Return [X, Y] of the center of cell containing provided text 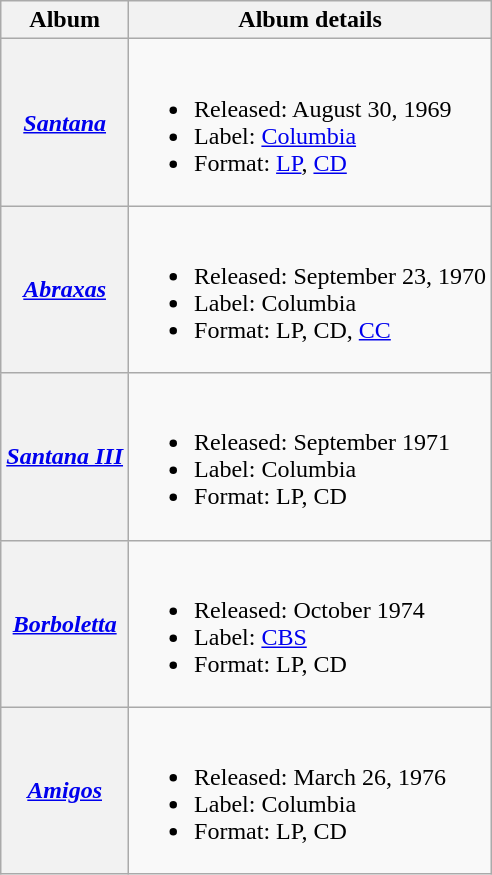
Borboletta [65, 624]
Album details [310, 20]
Album [65, 20]
Released: October 1974Label: CBSFormat: LP, CD [310, 624]
Released: August 30, 1969Label: ColumbiaFormat: LP, CD [310, 122]
Santana [65, 122]
Released: September 1971Label: ColumbiaFormat: LP, CD [310, 456]
Released: September 23, 1970Label: ColumbiaFormat: LP, CD, CC [310, 290]
Abraxas [65, 290]
Released: March 26, 1976Label: ColumbiaFormat: LP, CD [310, 790]
Amigos [65, 790]
Santana III [65, 456]
